Output the (X, Y) coordinate of the center of the cell containing the given text.  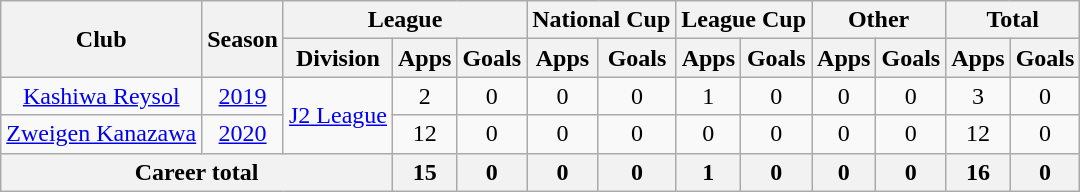
Season (243, 39)
2019 (243, 96)
Zweigen Kanazawa (102, 134)
15 (424, 172)
League (404, 20)
League Cup (744, 20)
Other (879, 20)
J2 League (338, 115)
3 (978, 96)
2 (424, 96)
National Cup (602, 20)
Career total (197, 172)
16 (978, 172)
Club (102, 39)
Total (1013, 20)
2020 (243, 134)
Division (338, 58)
Kashiwa Reysol (102, 96)
